Find where the given text appears and provide that cell's center as (x, y) coordinate. 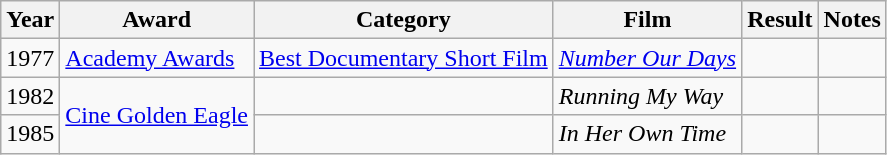
Category (404, 20)
1982 (30, 96)
In Her Own Time (647, 134)
Film (647, 20)
Cine Golden Eagle (157, 115)
Award (157, 20)
Year (30, 20)
Academy Awards (157, 58)
Result (780, 20)
1977 (30, 58)
Best Documentary Short Film (404, 58)
Notes (852, 20)
1985 (30, 134)
Number Our Days (647, 58)
Running My Way (647, 96)
